Scan for the cell matching the given text and deliver its [x, y] coordinate at center. 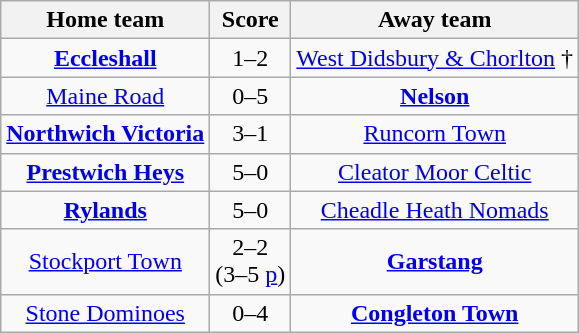
Cheadle Heath Nomads [435, 210]
Nelson [435, 96]
1–2 [250, 58]
3–1 [250, 134]
Stockport Town [106, 262]
Stone Dominoes [106, 313]
Garstang [435, 262]
Northwich Victoria [106, 134]
0–5 [250, 96]
Away team [435, 20]
West Didsbury & Chorlton † [435, 58]
Runcorn Town [435, 134]
Eccleshall [106, 58]
Maine Road [106, 96]
Cleator Moor Celtic [435, 172]
2–2(3–5 p) [250, 262]
Rylands [106, 210]
Score [250, 20]
Home team [106, 20]
Congleton Town [435, 313]
0–4 [250, 313]
Prestwich Heys [106, 172]
